For the text-containing cell, return its midpoint in [X, Y] coordinate format. 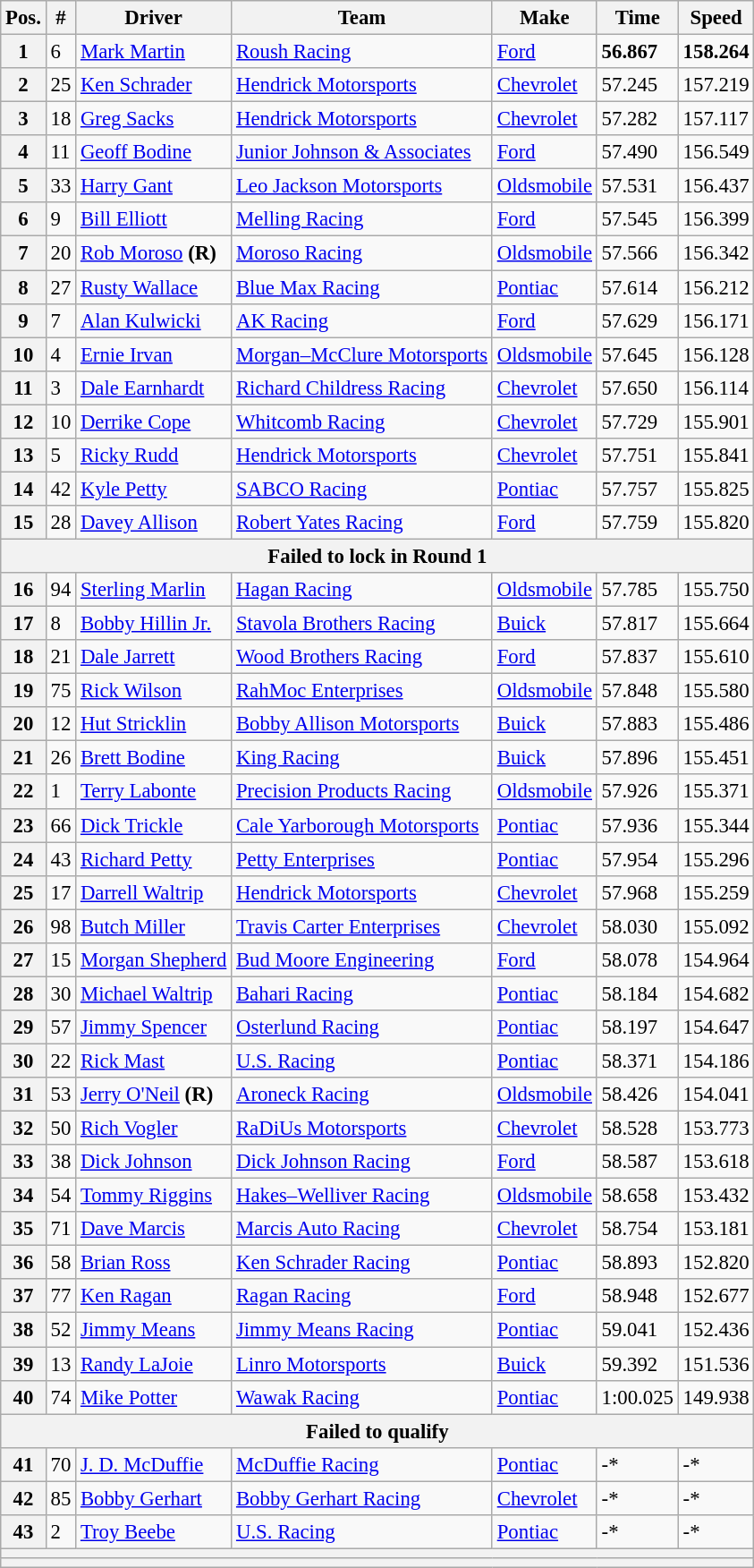
57 [61, 1027]
155.092 [716, 926]
85 [61, 1498]
SABCO Racing [362, 489]
Melling Racing [362, 219]
57.757 [637, 489]
156.171 [716, 320]
Failed to qualify [377, 1431]
58.528 [637, 1129]
Brett Bodine [154, 758]
155.825 [716, 489]
Moroso Racing [362, 253]
52 [61, 1330]
154.647 [716, 1027]
14 [23, 489]
Pos. [23, 18]
Speed [716, 18]
57.531 [637, 186]
Rob Moroso (R) [154, 253]
Linro Motorsports [362, 1364]
155.901 [716, 422]
56.867 [637, 52]
53 [61, 1095]
Junior Johnson & Associates [362, 152]
77 [61, 1297]
Team [362, 18]
155.820 [716, 523]
Rich Vogler [154, 1129]
Wawak Racing [362, 1397]
Morgan Shepherd [154, 960]
156.549 [716, 152]
40 [23, 1397]
57.629 [637, 320]
Bobby Gerhart Racing [362, 1498]
153.773 [716, 1129]
58.426 [637, 1095]
Leo Jackson Motorsports [362, 186]
Robert Yates Racing [362, 523]
J. D. McDuffie [154, 1464]
158.264 [716, 52]
58.658 [637, 1196]
57.614 [637, 287]
Bahari Racing [362, 993]
Osterlund Racing [362, 1027]
Jimmy Spencer [154, 1027]
58.078 [637, 960]
Davey Allison [154, 523]
157.117 [716, 119]
58.371 [637, 1061]
Bobby Gerhart [154, 1498]
58.754 [637, 1229]
154.041 [716, 1095]
Marcis Auto Racing [362, 1229]
58.948 [637, 1297]
58.893 [637, 1263]
94 [61, 590]
98 [61, 926]
58 [61, 1263]
57.751 [637, 456]
154.964 [716, 960]
31 [23, 1095]
Blue Max Racing [362, 287]
Kyle Petty [154, 489]
Whitcomb Racing [362, 422]
57.954 [637, 859]
57.759 [637, 523]
59.041 [637, 1330]
Driver [154, 18]
75 [61, 691]
155.486 [716, 724]
Dick Johnson [154, 1162]
66 [61, 825]
Failed to lock in Round 1 [377, 556]
152.820 [716, 1263]
Mike Potter [154, 1397]
29 [23, 1027]
RahMoc Enterprises [362, 691]
156.399 [716, 219]
Michael Waltrip [154, 993]
71 [61, 1229]
Sterling Marlin [154, 590]
Darrell Waltrip [154, 892]
Ricky Rudd [154, 456]
156.212 [716, 287]
58.587 [637, 1162]
154.682 [716, 993]
Terry Labonte [154, 792]
RaDiUs Motorsports [362, 1129]
Randy LaJoie [154, 1364]
157.219 [716, 85]
74 [61, 1397]
Dave Marcis [154, 1229]
19 [23, 691]
39 [23, 1364]
McDuffie Racing [362, 1464]
Hakes–Welliver Racing [362, 1196]
57.729 [637, 422]
Ken Ragan [154, 1297]
57.645 [637, 354]
AK Racing [362, 320]
Troy Beebe [154, 1532]
23 [23, 825]
Ragan Racing [362, 1297]
Rick Mast [154, 1061]
155.259 [716, 892]
153.432 [716, 1196]
151.536 [716, 1364]
57.817 [637, 624]
Harry Gant [154, 186]
Richard Petty [154, 859]
Bobby Allison Motorsports [362, 724]
155.296 [716, 859]
57.490 [637, 152]
153.618 [716, 1162]
59.392 [637, 1364]
155.841 [716, 456]
155.664 [716, 624]
70 [61, 1464]
57.785 [637, 590]
149.938 [716, 1397]
57.896 [637, 758]
152.677 [716, 1297]
Travis Carter Enterprises [362, 926]
Alan Kulwicki [154, 320]
Dick Johnson Racing [362, 1162]
58.030 [637, 926]
57.848 [637, 691]
156.437 [716, 186]
Bill Elliott [154, 219]
Richard Childress Racing [362, 388]
Jimmy Means [154, 1330]
Morgan–McClure Motorsports [362, 354]
57.926 [637, 792]
37 [23, 1297]
41 [23, 1464]
57.936 [637, 825]
16 [23, 590]
# [61, 18]
Wood Brothers Racing [362, 657]
156.114 [716, 388]
Geoff Bodine [154, 152]
34 [23, 1196]
155.451 [716, 758]
1:00.025 [637, 1397]
57.650 [637, 388]
156.342 [716, 253]
Mark Martin [154, 52]
57.566 [637, 253]
Hagan Racing [362, 590]
Ken Schrader Racing [362, 1263]
Dale Earnhardt [154, 388]
Tommy Riggins [154, 1196]
32 [23, 1129]
58.197 [637, 1027]
57.245 [637, 85]
153.181 [716, 1229]
Rusty Wallace [154, 287]
Stavola Brothers Racing [362, 624]
Cale Yarborough Motorsports [362, 825]
Dale Jarrett [154, 657]
Butch Miller [154, 926]
Aroneck Racing [362, 1095]
152.436 [716, 1330]
Make [544, 18]
50 [61, 1129]
57.968 [637, 892]
Roush Racing [362, 52]
57.282 [637, 119]
155.580 [716, 691]
155.371 [716, 792]
155.750 [716, 590]
24 [23, 859]
35 [23, 1229]
154.186 [716, 1061]
155.610 [716, 657]
Brian Ross [154, 1263]
Greg Sacks [154, 119]
King Racing [362, 758]
Ernie Irvan [154, 354]
57.837 [637, 657]
Bud Moore Engineering [362, 960]
57.883 [637, 724]
Bobby Hillin Jr. [154, 624]
54 [61, 1196]
Petty Enterprises [362, 859]
Derrike Cope [154, 422]
155.344 [716, 825]
Dick Trickle [154, 825]
36 [23, 1263]
Ken Schrader [154, 85]
Jimmy Means Racing [362, 1330]
Hut Stricklin [154, 724]
Rick Wilson [154, 691]
57.545 [637, 219]
Precision Products Racing [362, 792]
Time [637, 18]
Jerry O'Neil (R) [154, 1095]
58.184 [637, 993]
156.128 [716, 354]
